Output the [x, y] coordinate of the center of the cell containing the given text.  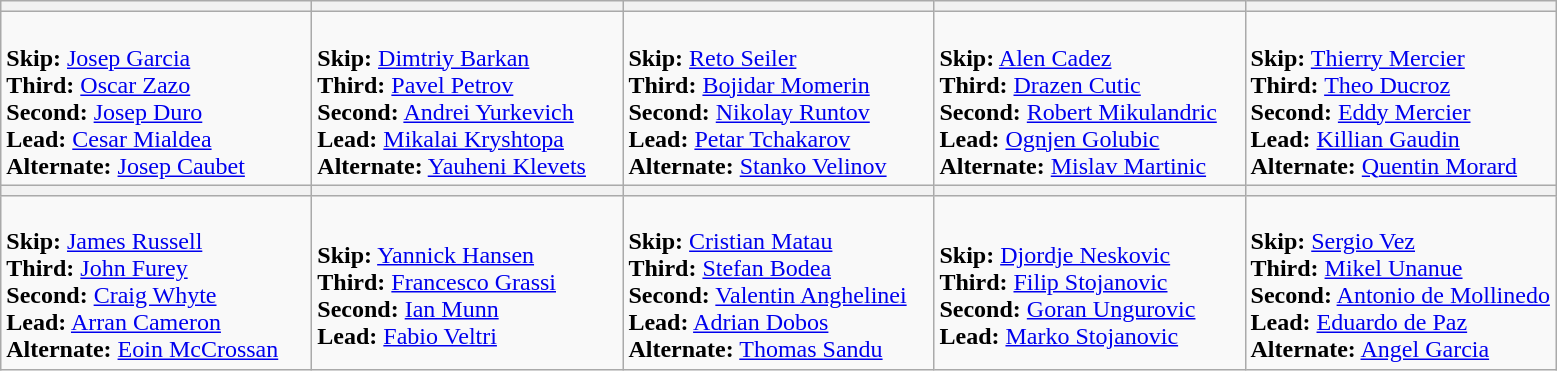
Skip: Dimtriy Barkan Third: Pavel Petrov Second: Andrei Yurkevich Lead: Mikalai Kryshtopa Alternate: Yauheni Klevets [468, 98]
Skip: Cristian Matau Third: Stefan Bodea Second: Valentin Anghelinei Lead: Adrian Dobos Alternate: Thomas Sandu [778, 282]
Skip: Thierry Mercier Third: Theo Ducroz Second: Eddy Mercier Lead: Killian Gaudin Alternate: Quentin Morard [1400, 98]
Skip: Reto Seiler Third: Bojidar Momerin Second: Nikolay Runtov Lead: Petar Tchakarov Alternate: Stanko Velinov [778, 98]
Skip: James Russell Third: John Furey Second: Craig Whyte Lead: Arran Cameron Alternate: Eoin McCrossan [156, 282]
Skip: Josep Garcia Third: Oscar Zazo Second: Josep Duro Lead: Cesar Mialdea Alternate: Josep Caubet [156, 98]
Skip: Yannick Hansen Third: Francesco Grassi Second: Ian Munn Lead: Fabio Veltri [468, 282]
Skip: Sergio Vez Third: Mikel Unanue Second: Antonio de Mollinedo Lead: Eduardo de Paz Alternate: Angel Garcia [1400, 282]
Skip: Alen Cadez Third: Drazen Cutic Second: Robert Mikulandric Lead: Ognjen Golubic Alternate: Mislav Martinic [1090, 98]
Skip: Djordje Neskovic Third: Filip Stojanovic Second: Goran Ungurovic Lead: Marko Stojanovic [1090, 282]
